Search for the cell housing the specified text and yield its [X, Y] center coordinate. 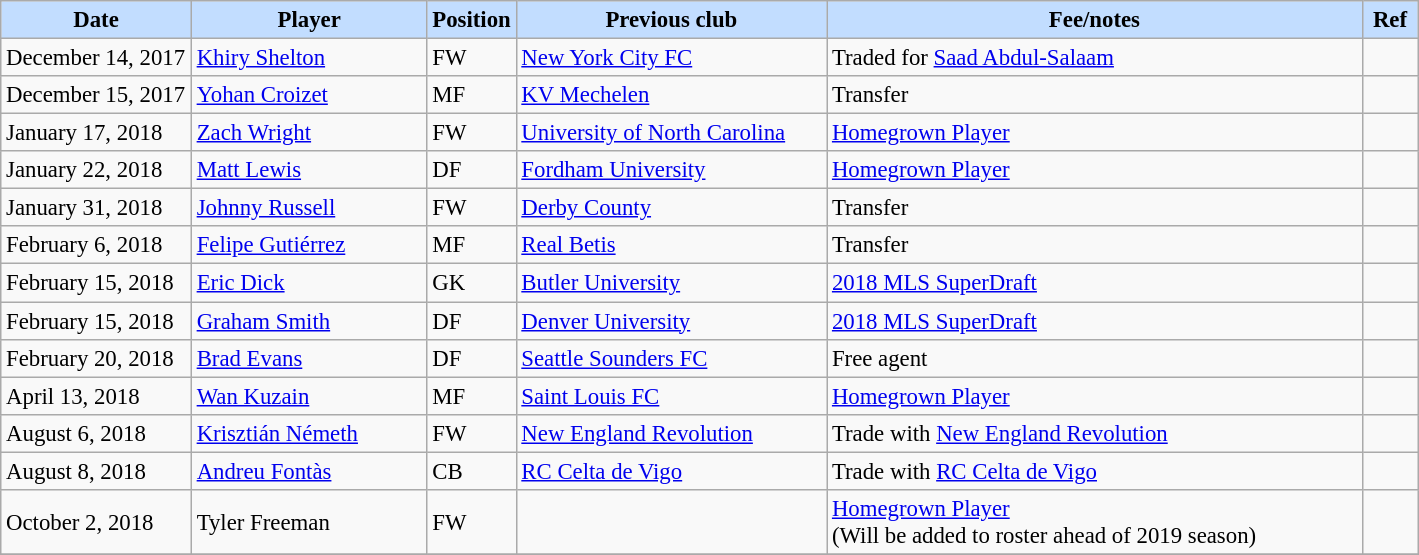
CB [472, 471]
February 6, 2018 [96, 245]
Andreu Fontàs [309, 471]
GK [472, 283]
Fee/notes [1095, 20]
January 31, 2018 [96, 208]
Butler University [672, 283]
January 22, 2018 [96, 170]
December 14, 2017 [96, 58]
RC Celta de Vigo [672, 471]
University of North Carolina [672, 133]
Trade with New England Revolution [1095, 433]
Graham Smith [309, 321]
Player [309, 20]
Khiry Shelton [309, 58]
Zach Wright [309, 133]
December 15, 2017 [96, 95]
October 2, 2018 [96, 522]
Brad Evans [309, 358]
Previous club [672, 20]
Tyler Freeman [309, 522]
Matt Lewis [309, 170]
KV Mechelen [672, 95]
February 20, 2018 [96, 358]
Saint Louis FC [672, 396]
Felipe Gutiérrez [309, 245]
Traded for Saad Abdul-Salaam [1095, 58]
Krisztián Németh [309, 433]
Derby County [672, 208]
August 6, 2018 [96, 433]
Fordham University [672, 170]
Seattle Sounders FC [672, 358]
Denver University [672, 321]
New England Revolution [672, 433]
Free agent [1095, 358]
Homegrown Player(Will be added to roster ahead of 2019 season) [1095, 522]
Yohan Croizet [309, 95]
Johnny Russell [309, 208]
Trade with RC Celta de Vigo [1095, 471]
August 8, 2018 [96, 471]
January 17, 2018 [96, 133]
Ref [1390, 20]
New York City FC [672, 58]
Date [96, 20]
Eric Dick [309, 283]
Wan Kuzain [309, 396]
April 13, 2018 [96, 396]
Position [472, 20]
Real Betis [672, 245]
